Extract the [X, Y] coordinate from the center of the cell holding the provided text.  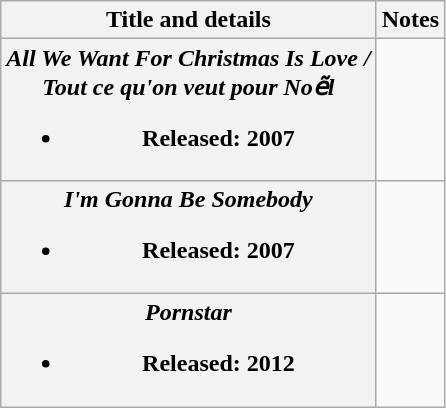
All We Want For Christmas Is Love / Tout ce qu'on veut pour NoẽlReleased: 2007 [188, 110]
I'm Gonna Be SomebodyReleased: 2007 [188, 236]
PornstarReleased: 2012 [188, 350]
Title and details [188, 20]
Notes [410, 20]
